Search for the cell housing the specified text and yield its [x, y] center coordinate. 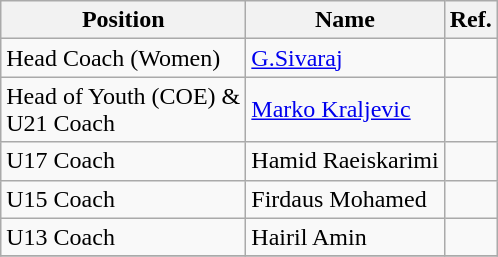
Head of Youth (COE) & U21 Coach [124, 110]
U17 Coach [124, 161]
Position [124, 20]
Ref. [470, 20]
Hamid Raeiskarimi [345, 161]
Hairil Amin [345, 237]
Name [345, 20]
G.Sivaraj [345, 58]
Firdaus Mohamed [345, 199]
Marko Kraljevic [345, 110]
Head Coach (Women) [124, 58]
U13 Coach [124, 237]
U15 Coach [124, 199]
